Extract the (X, Y) coordinate from the center of the cell holding the provided text.  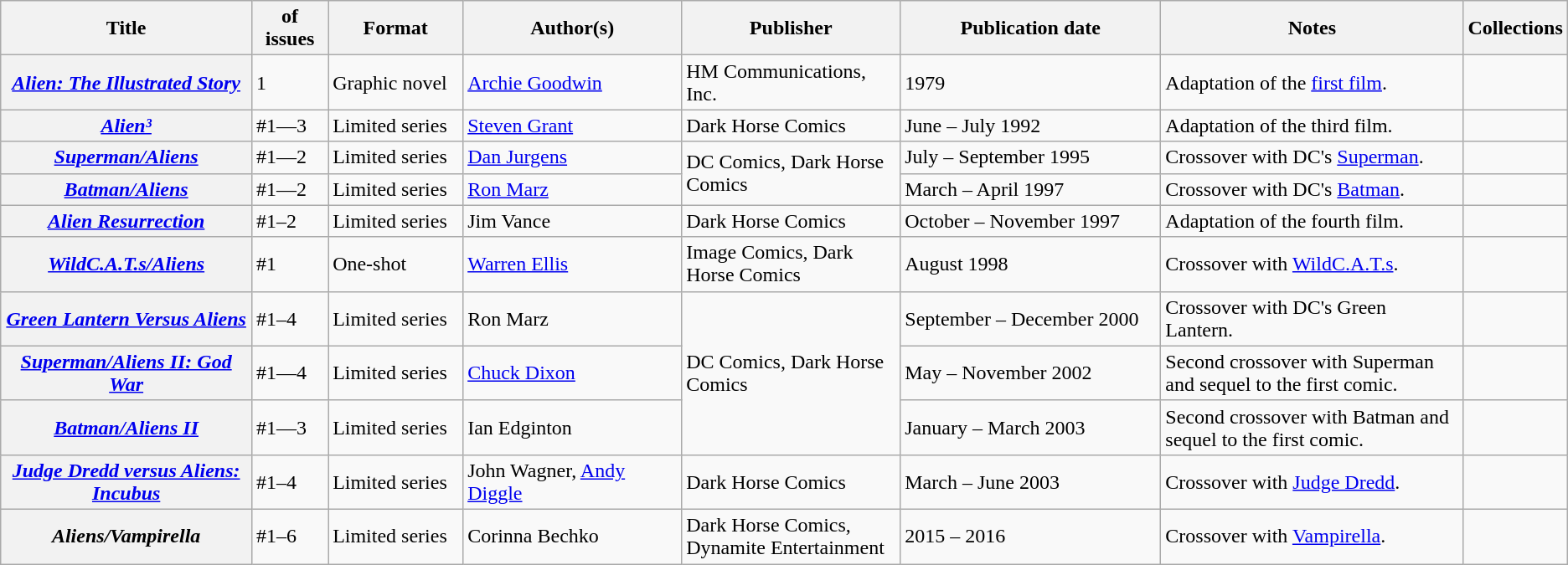
May – November 2002 (1030, 373)
Crossover with DC's Batman. (1312, 189)
Dan Jurgens (573, 157)
#1—4 (290, 373)
Superman/Aliens II: God War (126, 373)
January – March 2003 (1030, 427)
October – November 1997 (1030, 221)
March – June 2003 (1030, 482)
#1–6 (290, 536)
Crossover with DC's Green Lantern. (1312, 318)
Ian Edginton (573, 427)
Judge Dredd versus Aliens: Incubus (126, 482)
June – July 1992 (1030, 126)
1979 (1030, 82)
Aliens/Vampirella (126, 536)
Adaptation of the third film. (1312, 126)
Graphic novel (395, 82)
Author(s) (573, 28)
Crossover with Judge Dredd. (1312, 482)
Title (126, 28)
Crossover with DC's Superman. (1312, 157)
Publication date (1030, 28)
Chuck Dixon (573, 373)
Green Lantern Versus Aliens (126, 318)
Format (395, 28)
Adaptation of the first film. (1312, 82)
John Wagner, Andy Diggle (573, 482)
Second crossover with Batman and sequel to the first comic. (1312, 427)
Collections (1515, 28)
Warren Ellis (573, 265)
Dark Horse Comics, Dynamite Entertainment (791, 536)
Corinna Bechko (573, 536)
of issues (290, 28)
March – April 1997 (1030, 189)
2015 – 2016 (1030, 536)
One-shot (395, 265)
Archie Goodwin (573, 82)
Alien Resurrection (126, 221)
Publisher (791, 28)
August 1998 (1030, 265)
#1 (290, 265)
September – December 2000 (1030, 318)
Crossover with WildC.A.T.s. (1312, 265)
Jim Vance (573, 221)
Alien: The Illustrated Story (126, 82)
Image Comics, Dark Horse Comics (791, 265)
Superman/Aliens (126, 157)
HM Communications, Inc. (791, 82)
Steven Grant (573, 126)
Alien³ (126, 126)
#1–2 (290, 221)
Crossover with Vampirella. (1312, 536)
July – September 1995 (1030, 157)
Second crossover with Superman and sequel to the first comic. (1312, 373)
Notes (1312, 28)
WildC.A.T.s/Aliens (126, 265)
1 (290, 82)
Batman/Aliens (126, 189)
Adaptation of the fourth film. (1312, 221)
Batman/Aliens II (126, 427)
